Locate the cell with the specified text and output its [x, y] center coordinate. 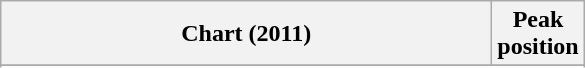
Peakposition [538, 34]
Chart (2011) [246, 34]
